Capture the cell that displays the provided text and extract its (x, y) central coordinate. 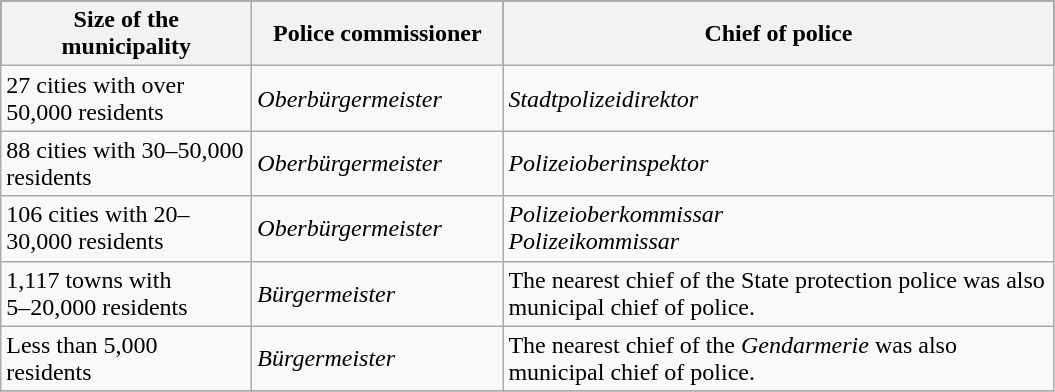
Chief of police (778, 34)
106 cities with 20–30,000 residents (126, 228)
Police commissioner (378, 34)
Size of the municipality (126, 34)
Polizeioberkommissar Polizeikommissar (778, 228)
27 cities with over 50,000 residents (126, 98)
Polizeioberinspektor (778, 164)
The nearest chief of the State protection police was also municipal chief of police. (778, 294)
Stadtpolizeidirektor (778, 98)
88 cities with 30–50,000 residents (126, 164)
The nearest chief of the Gendarmerie was also municipal chief of police. (778, 358)
Less than 5,000 residents (126, 358)
1,117 towns with 5–20,000 residents (126, 294)
